From the cell containing the given text, extract its center point as (x, y) coordinate. 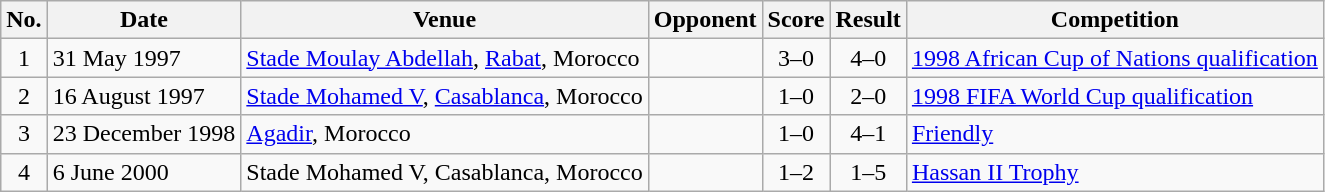
4–0 (868, 58)
1998 African Cup of Nations qualification (1114, 58)
4 (24, 172)
16 August 1997 (144, 96)
1998 FIFA World Cup qualification (1114, 96)
1–5 (868, 172)
Score (796, 20)
Friendly (1114, 134)
3 (24, 134)
Stade Moulay Abdellah, Rabat, Morocco (444, 58)
31 May 1997 (144, 58)
No. (24, 20)
Result (868, 20)
2 (24, 96)
2–0 (868, 96)
1–2 (796, 172)
6 June 2000 (144, 172)
Date (144, 20)
Agadir, Morocco (444, 134)
23 December 1998 (144, 134)
3–0 (796, 58)
4–1 (868, 134)
Competition (1114, 20)
1 (24, 58)
Opponent (705, 20)
Hassan II Trophy (1114, 172)
Venue (444, 20)
